Extract the [x, y] coordinate from the center of the cell holding the provided text.  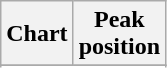
Peakposition [119, 34]
Chart [37, 34]
